For the text-containing cell, return its midpoint in [X, Y] coordinate format. 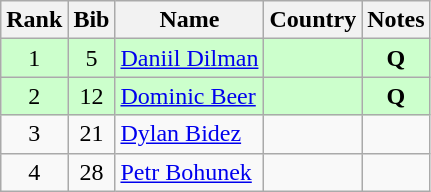
12 [92, 96]
28 [92, 172]
5 [92, 58]
4 [34, 172]
2 [34, 96]
Daniil Dilman [190, 58]
21 [92, 134]
Name [190, 20]
Dominic Beer [190, 96]
3 [34, 134]
Petr Bohunek [190, 172]
Dylan Bidez [190, 134]
Notes [396, 20]
Country [313, 20]
Bib [92, 20]
1 [34, 58]
Rank [34, 20]
